Return (x, y) of the center of cell containing provided text 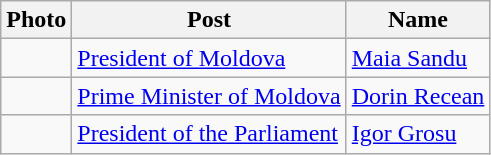
President of Moldova (209, 58)
Igor Grosu (418, 134)
President of the Parliament (209, 134)
Photo (36, 20)
Name (418, 20)
Prime Minister of Moldova (209, 96)
Post (209, 20)
Dorin Recean (418, 96)
Maia Sandu (418, 58)
